Search for the cell housing the specified text and yield its (x, y) center coordinate. 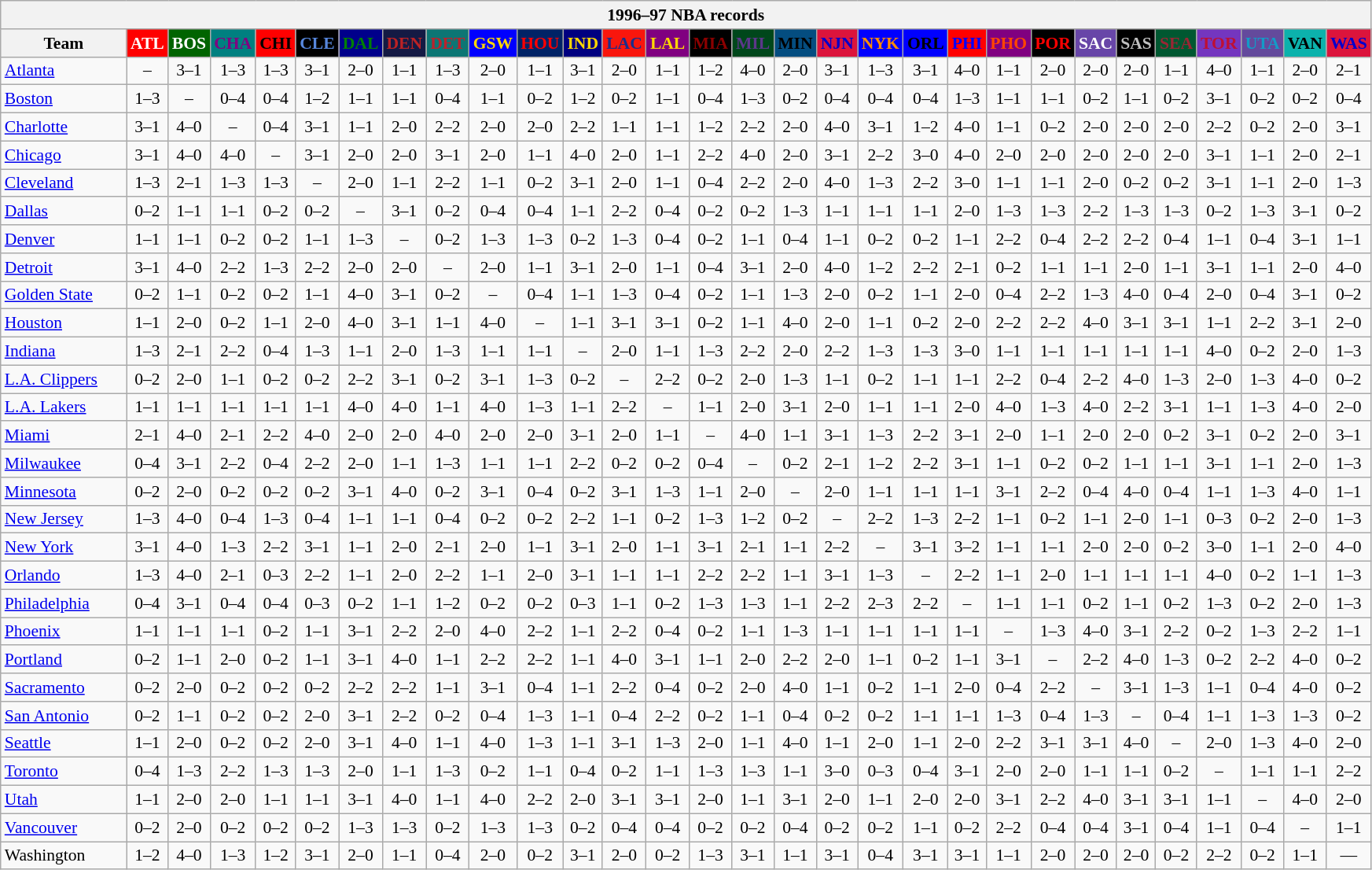
Vancouver (64, 828)
GSW (494, 43)
New York (64, 547)
Phoenix (64, 632)
SAC (1096, 43)
3–2 (967, 547)
SEA (1176, 43)
L.A. Lakers (64, 407)
Toronto (64, 772)
CHA (233, 43)
Chicago (64, 155)
New Jersey (64, 519)
MIA (710, 43)
Minnesota (64, 492)
Milwaukee (64, 463)
Atlanta (64, 71)
Houston (64, 323)
Philadelphia (64, 603)
Golden State (64, 295)
UTA (1263, 43)
Indiana (64, 352)
CHI (275, 43)
2–3 (881, 603)
TOR (1219, 43)
NJN (837, 43)
DET (448, 43)
WAS (1349, 43)
CLE (318, 43)
Dallas (64, 212)
PHI (967, 43)
ATL (148, 43)
L.A. Clippers (64, 379)
NYK (881, 43)
DEN (404, 43)
Detroit (64, 267)
BOS (189, 43)
DAL (361, 43)
Seattle (64, 743)
POR (1053, 43)
LAC (624, 43)
1996–97 NBA records (686, 15)
SAS (1136, 43)
Utah (64, 800)
Orlando (64, 576)
Charlotte (64, 127)
Cleveland (64, 183)
LAL (668, 43)
Denver (64, 239)
Miami (64, 436)
PHO (1008, 43)
ORL (926, 43)
HOU (539, 43)
Sacramento (64, 688)
San Antonio (64, 716)
VAN (1305, 43)
Team (64, 43)
Boston (64, 99)
Portland (64, 660)
MIN (795, 43)
Washington (64, 856)
— (1349, 856)
IND (583, 43)
MIL (753, 43)
